Provide the [X, Y] coordinate of the cell's center where the given text is located.  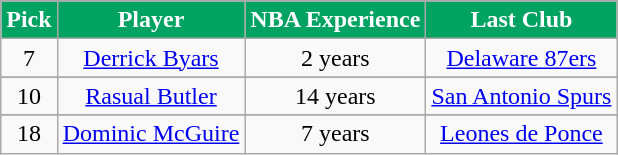
Pick [29, 20]
Derrick Byars [151, 58]
Dominic McGuire [151, 134]
7 years [336, 134]
Player [151, 20]
14 years [336, 96]
Last Club [522, 20]
NBA Experience [336, 20]
10 [29, 96]
2 years [336, 58]
Leones de Ponce [522, 134]
7 [29, 58]
Delaware 87ers [522, 58]
San Antonio Spurs [522, 96]
18 [29, 134]
Rasual Butler [151, 96]
